Find where the given text appears and provide that cell's center as (x, y) coordinate. 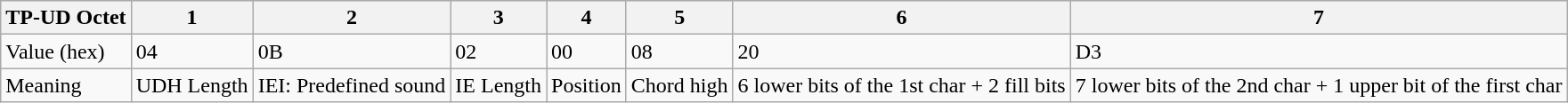
0B (352, 51)
IEI: Predefined sound (352, 85)
08 (679, 51)
20 (901, 51)
02 (499, 51)
Position (587, 85)
Chord high (679, 85)
6 (901, 18)
IE Length (499, 85)
3 (499, 18)
1 (192, 18)
Value (hex) (66, 51)
04 (192, 51)
D3 (1319, 51)
TP-UD Octet (66, 18)
6 lower bits of the 1st char + 2 fill bits (901, 85)
2 (352, 18)
5 (679, 18)
00 (587, 51)
4 (587, 18)
7 lower bits of the 2nd char + 1 upper bit of the first char (1319, 85)
Meaning (66, 85)
7 (1319, 18)
UDH Length (192, 85)
